Search for the cell housing the specified text and yield its (x, y) center coordinate. 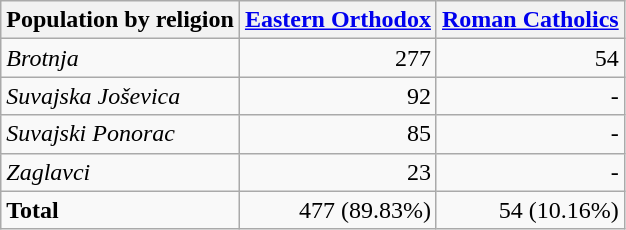
54 (10.16%) (530, 210)
277 (338, 58)
92 (338, 96)
Suvajski Ponorac (120, 134)
Suvajska Joševica (120, 96)
Eastern Orthodox (338, 20)
Total (120, 210)
Population by religion (120, 20)
85 (338, 134)
Zaglavci (120, 172)
Brotnja (120, 58)
23 (338, 172)
54 (530, 58)
Roman Catholics (530, 20)
477 (89.83%) (338, 210)
